From the cell containing the given text, extract its center point as [x, y] coordinate. 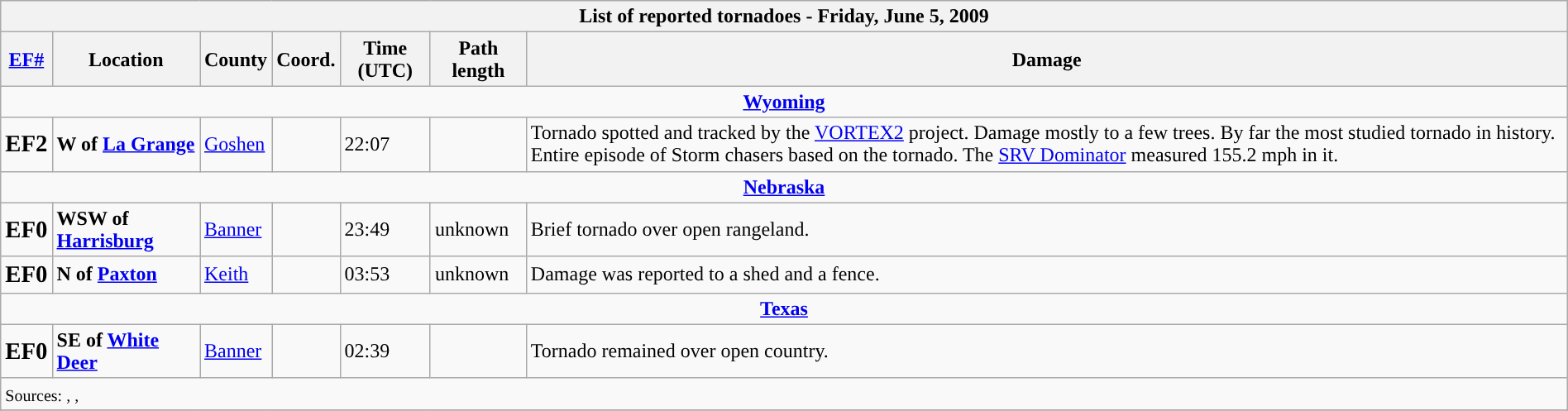
Goshen [237, 144]
Time (UTC) [385, 60]
03:53 [385, 275]
Coord. [306, 60]
Keith [237, 275]
Sources: , , [784, 394]
County [237, 60]
Tornado remained over open country. [1047, 351]
Location [126, 60]
Path length [478, 60]
02:39 [385, 351]
WSW of Harrisburg [126, 230]
SE of White Deer [126, 351]
Nebraska [784, 187]
N of Paxton [126, 275]
Damage [1047, 60]
22:07 [385, 144]
Damage was reported to a shed and a fence. [1047, 275]
Wyoming [784, 102]
W of La Grange [126, 144]
EF# [26, 60]
23:49 [385, 230]
List of reported tornadoes - Friday, June 5, 2009 [784, 17]
Brief tornado over open rangeland. [1047, 230]
EF2 [26, 144]
Texas [784, 308]
